Extract the [x, y] coordinate from the center of the cell holding the provided text.  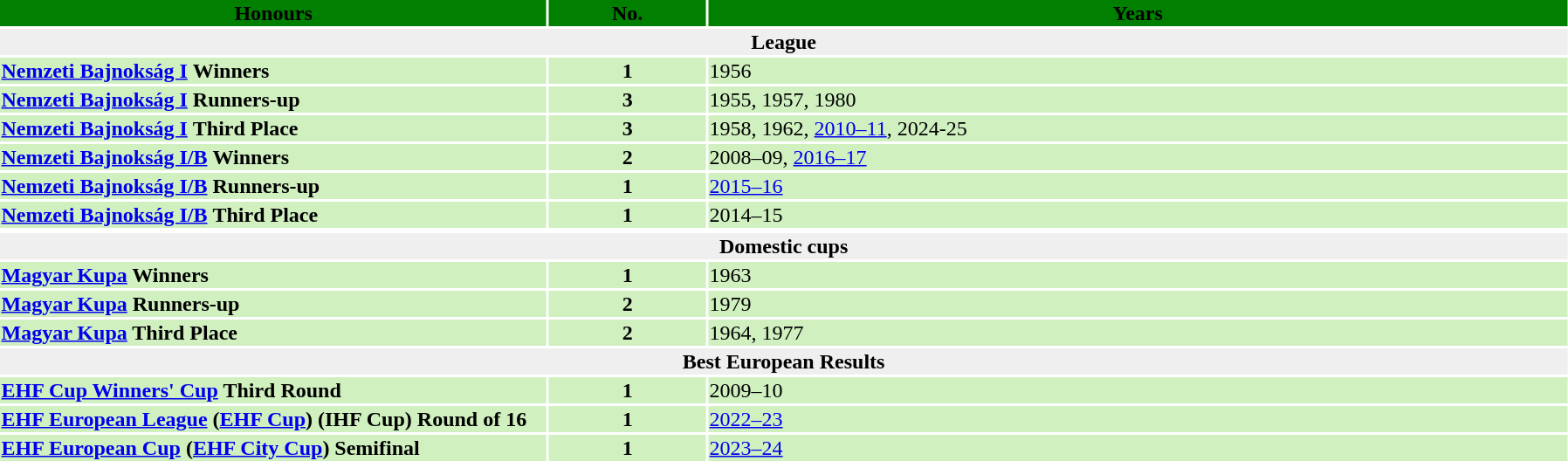
1963 [1138, 275]
2022–23 [1138, 419]
2014–15 [1138, 215]
1979 [1138, 304]
Magyar Kupa Third Place [273, 333]
Nemzeti Bajnokság I/B Runners-up [273, 186]
EHF European League (EHF Cup) (IHF Cup) Round of 16 [273, 419]
Honours [273, 13]
1956 [1138, 71]
No. [627, 13]
Nemzeti Bajnokság I Winners [273, 71]
Magyar Kupa Winners [273, 275]
1955, 1957, 1980 [1138, 100]
Nemzeti Bajnokság I Runners-up [273, 100]
EHF European Cup (EHF City Cup) Semifinal [273, 448]
Nemzeti Bajnokság I Third Place [273, 128]
1964, 1977 [1138, 333]
2009–10 [1138, 390]
2015–16 [1138, 186]
Nemzeti Bajnokság I/B Third Place [273, 215]
2008–09, 2016–17 [1138, 157]
Best European Results [784, 361]
Magyar Kupa Runners-up [273, 304]
League [784, 42]
Domestic cups [784, 246]
1958, 1962, 2010–11, 2024-25 [1138, 128]
Nemzeti Bajnokság I/B Winners [273, 157]
2023–24 [1138, 448]
EHF Cup Winners' Cup Third Round [273, 390]
Years [1138, 13]
